Provide the (x, y) coordinate of the cell's center where the given text is located.  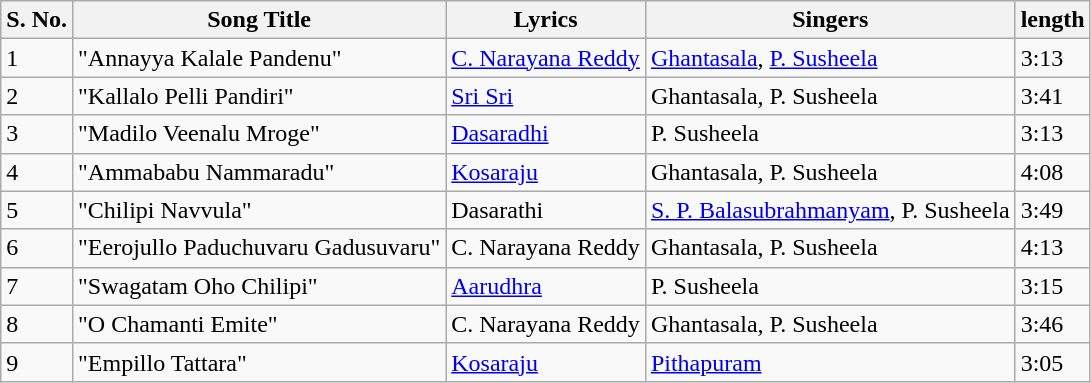
6 (37, 248)
3:05 (1052, 362)
5 (37, 210)
Song Title (258, 20)
2 (37, 96)
"Kallalo Pelli Pandiri" (258, 96)
"Madilo Veenalu Mroge" (258, 134)
3 (37, 134)
Sri Sri (546, 96)
"O Chamanti Emite" (258, 324)
3:15 (1052, 286)
3:49 (1052, 210)
Pithapuram (830, 362)
length (1052, 20)
"Swagatam Oho Chilipi" (258, 286)
Aarudhra (546, 286)
"Annayya Kalale Pandenu" (258, 58)
Lyrics (546, 20)
Singers (830, 20)
"Empillo Tattara" (258, 362)
Dasaradhi (546, 134)
4:13 (1052, 248)
3:46 (1052, 324)
4 (37, 172)
3:41 (1052, 96)
S. No. (37, 20)
9 (37, 362)
8 (37, 324)
"Ammababu Nammaradu" (258, 172)
1 (37, 58)
Dasarathi (546, 210)
"Chilipi Navvula" (258, 210)
"Eerojullo Paduchuvaru Gadusuvaru" (258, 248)
4:08 (1052, 172)
7 (37, 286)
S. P. Balasubrahmanyam, P. Susheela (830, 210)
